Locate the cell with the specified text and output its (x, y) center coordinate. 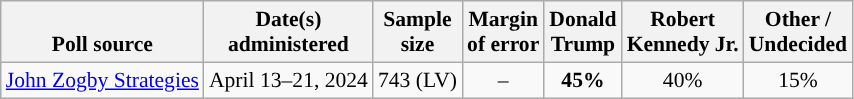
John Zogby Strategies (102, 80)
Samplesize (418, 32)
743 (LV) (418, 80)
Date(s)administered (288, 32)
Poll source (102, 32)
April 13–21, 2024 (288, 80)
45% (582, 80)
40% (683, 80)
Other /Undecided (798, 32)
15% (798, 80)
– (503, 80)
RobertKennedy Jr. (683, 32)
DonaldTrump (582, 32)
Marginof error (503, 32)
